Pinpoint the cell where the given text exists, returning its (X, Y) midpoint coordinate. 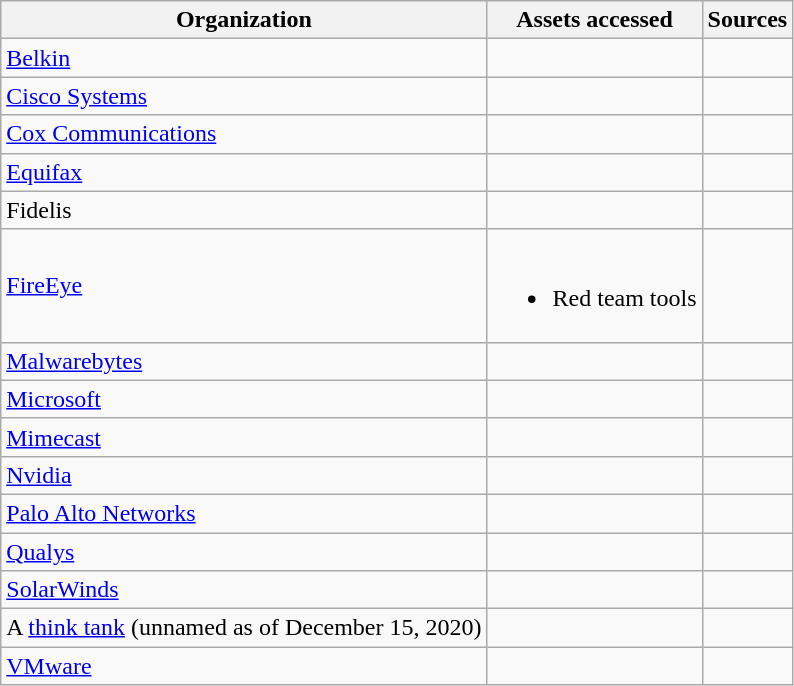
Nvidia (244, 475)
Microsoft (244, 399)
Sources (748, 20)
Palo Alto Networks (244, 513)
Cox Communications (244, 134)
Malwarebytes (244, 361)
Red team tools (594, 286)
Cisco Systems (244, 96)
Belkin (244, 58)
Assets accessed (594, 20)
Fidelis (244, 210)
Mimecast (244, 437)
VMware (244, 666)
A think tank (unnamed as of December 15, 2020) (244, 628)
SolarWinds (244, 590)
Organization (244, 20)
Equifax (244, 172)
FireEye (244, 286)
Qualys (244, 551)
